Search for the cell housing the specified text and yield its [x, y] center coordinate. 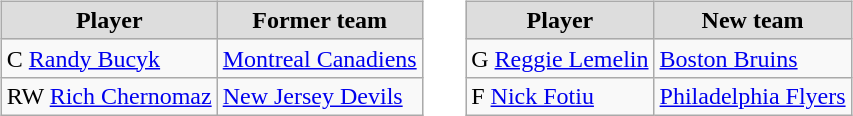
New team [752, 20]
Former team [320, 20]
C Randy Bucyk [109, 58]
New Jersey Devils [320, 96]
G Reggie Lemelin [560, 58]
RW Rich Chernomaz [109, 96]
F Nick Fotiu [560, 96]
Philadelphia Flyers [752, 96]
Boston Bruins [752, 58]
Montreal Canadiens [320, 58]
